Scan for the cell matching the given text and deliver its (X, Y) coordinate at center. 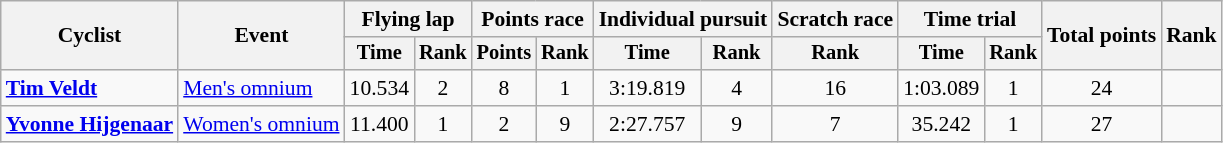
Total points (1102, 36)
Flying lap (408, 19)
2:27.757 (648, 124)
Event (261, 36)
Cyclist (90, 36)
Points race (533, 19)
4 (737, 88)
35.242 (941, 124)
8 (504, 88)
27 (1102, 124)
Individual pursuit (684, 19)
Scratch race (835, 19)
24 (1102, 88)
Points (504, 54)
16 (835, 88)
3:19.819 (648, 88)
Time trial (970, 19)
Tim Veldt (90, 88)
Yvonne Hijgenaar (90, 124)
10.534 (380, 88)
Women's omnium (261, 124)
11.400 (380, 124)
7 (835, 124)
1:03.089 (941, 88)
Men's omnium (261, 88)
